Locate the cell with the specified text and output its (X, Y) center coordinate. 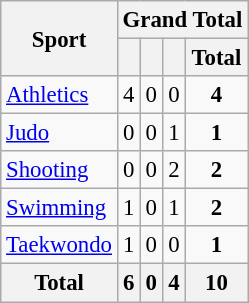
Athletics (60, 95)
Shooting (60, 170)
Judo (60, 133)
Grand Total (182, 20)
Swimming (60, 208)
10 (216, 283)
Sport (60, 38)
6 (128, 283)
Taekwondo (60, 245)
